Identify which cell holds the provided text, then report its (x, y) central coordinate. 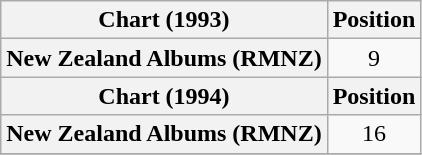
Chart (1994) (164, 96)
16 (374, 134)
Chart (1993) (164, 20)
9 (374, 58)
